Capture the cell that displays the provided text and extract its [X, Y] central coordinate. 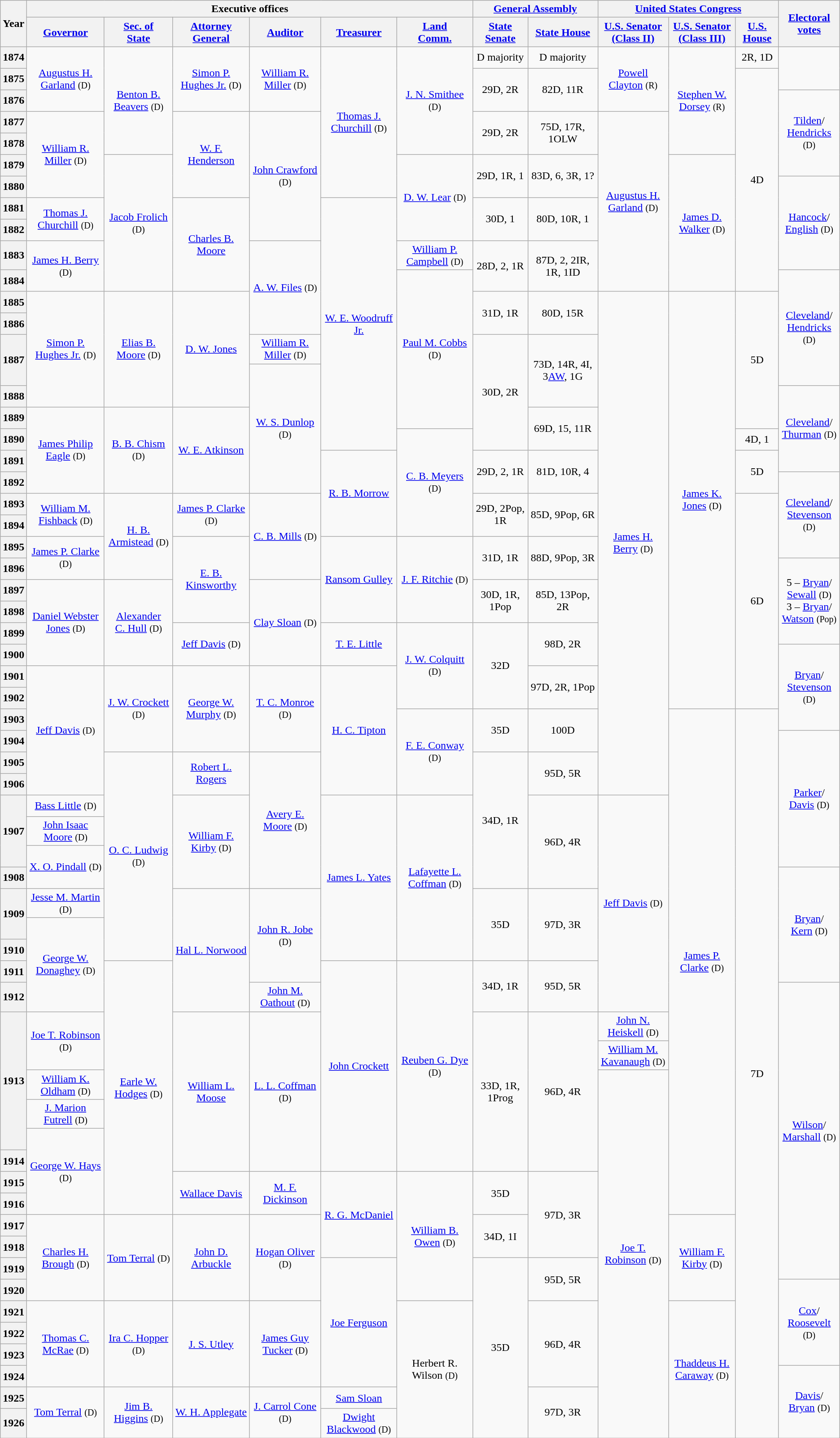
Thomas C. McRae (D) [66, 1344]
Thomas J.Churchill (D) [359, 122]
J. W. Colquitt (D) [434, 665]
Hogan Oliver (D) [285, 1258]
Earle W. Hodges (D) [138, 1087]
1925 [13, 1398]
William P. Campbell (D) [434, 255]
H. C. Tipton [359, 730]
1926 [13, 1423]
James Guy Tucker (D) [285, 1344]
Sec. ofState [138, 32]
1892 [13, 482]
United States Congress [688, 9]
1916 [13, 1204]
88D, 9Pop, 3R [563, 558]
Joe T.Robinson (D) [633, 1253]
98D, 2R [563, 644]
100D [563, 730]
1881 [13, 208]
William M.Kavanaugh (D) [633, 1055]
4D, 1 [757, 439]
Ira C. Hopper (D) [138, 1344]
Joe Ferguson [359, 1322]
85D, 9Pop, 6R [563, 515]
W. S. Dunlop (D) [285, 428]
1902 [13, 698]
State House [563, 32]
83D, 6, 3R, 1? [563, 176]
LandComm. [434, 32]
Augustus H.Garland (D) [633, 201]
John Crockett [359, 1066]
1894 [13, 525]
1886 [13, 324]
Simon P. Hughes Jr. (D) [66, 349]
1919 [13, 1268]
Simon P.Hughes Jr. (D) [211, 79]
O. C. Ludwig (D) [138, 856]
State Senate [501, 32]
T. E. Little [359, 644]
1898 [13, 611]
John N. Heiskell (D) [633, 1026]
Clay Sloan (D) [285, 622]
General Assembly [535, 9]
1924 [13, 1376]
James L. Yates [359, 878]
W. H. Applegate [211, 1412]
Executive offices [250, 9]
Hal L. Norwood [211, 950]
1882 [13, 230]
John Isaac Moore (D) [66, 831]
1899 [13, 633]
29D, 2, 1R [501, 471]
97D, 2R, 1Pop [563, 687]
Parker/Davis (D) [809, 798]
1893 [13, 504]
1922 [13, 1333]
1920 [13, 1290]
Paul M. Cobbs (D) [434, 349]
J. Marion Futrell (D) [66, 1113]
Jacob Frolich (D) [138, 223]
Thomas J. Churchill (D) [66, 219]
W. E. Atkinson [211, 450]
1885 [13, 302]
T. C. Monroe (D) [285, 708]
George W. Hays (D) [66, 1171]
1921 [13, 1311]
5 – Bryan/Sewall (D) 3 – Bryan/Watson (Pop) [809, 601]
X. O. Pindall (D) [66, 867]
James H.Berry (D) [633, 543]
1912 [13, 997]
J. S. Utley [211, 1344]
80D, 10R, 1 [563, 219]
Davis/Bryan (D) [809, 1402]
1923 [13, 1354]
C. B. Mills (D) [285, 536]
Herbert R. Wilson (D) [434, 1369]
A. W. Files (D) [285, 287]
Jesse M. Martin (D) [66, 903]
J. F. Ritchie (D) [434, 579]
William M. Fishback (D) [66, 515]
Charles H. Brough (D) [66, 1258]
1877 [13, 122]
1915 [13, 1182]
James K.Jones (D) [702, 500]
William L. Moose [211, 1091]
1878 [13, 144]
Bryan/Kern (D) [809, 925]
73D, 14R, 4I, 3AW, 1G [563, 371]
George W. Murphy (D) [211, 708]
AlexanderC. Hull (D) [138, 622]
1907 [13, 831]
Charles B. Moore [211, 244]
Dwight Blackwood (D) [359, 1423]
6D [757, 601]
81D, 10R, 4 [563, 471]
1880 [13, 187]
Sam Sloan [359, 1398]
Cleveland/Stevenson (D) [809, 515]
C. B. Meyers (D) [434, 482]
1890 [13, 439]
Reuben G. Dye (D) [434, 1066]
1901 [13, 676]
William K. Oldham (D) [66, 1085]
James Philip Eagle (D) [66, 450]
30D, 2R [501, 392]
Benton B.Beavers (D) [138, 101]
U.S. Senator(Class III) [702, 32]
32D [501, 665]
1883 [13, 255]
Bryan/Stevenson (D) [809, 687]
R. G. McDaniel [359, 1214]
1909 [13, 914]
7D [757, 1073]
82D, 11R [563, 90]
Elias B. Moore (D) [138, 349]
Electoral votes [809, 23]
Hancock/English (D) [809, 223]
1887 [13, 360]
28D, 2, 1R [501, 266]
F. E. Conway (D) [434, 752]
Cleveland/Thurman (D) [809, 428]
John Crawford (D) [285, 176]
1911 [13, 972]
1905 [13, 762]
Jim B. Higgins (D) [138, 1412]
Bass Little (D) [66, 805]
1896 [13, 568]
1904 [13, 741]
J. Carrol Cone (D) [285, 1412]
29D, 1R, 1 [501, 176]
B. B. Chism (D) [138, 450]
85D, 13Pop, 2R [563, 601]
1908 [13, 878]
Cleveland/Hendricks (D) [809, 328]
80D, 15R [563, 313]
John D. Arbuckle [211, 1258]
1874 [13, 57]
1897 [13, 590]
34D, 1I [501, 1236]
33D, 1R, 1Prog [501, 1091]
Wilson/Marshall (D) [809, 1130]
29D, 2Pop, 1R [501, 515]
75D, 17R, 1OLW [563, 133]
Lafayette L. Coffman (D) [434, 878]
69D, 15, 11R [563, 428]
AttorneyGeneral [211, 32]
Joe T. Robinson (D) [66, 1041]
1917 [13, 1225]
J. W. Crockett (D) [138, 708]
W. E. Woodruff Jr. [359, 324]
Avery E. Moore (D) [285, 820]
1900 [13, 655]
J. N. Smithee (D) [434, 101]
H. B. Armistead (D) [138, 536]
R. B. Morrow [359, 493]
U.S. Senator(Class II) [633, 32]
1876 [13, 101]
Stephen W.Dorsey (R) [702, 101]
Wallace Davis [211, 1193]
1910 [13, 950]
John R. Jobe (D) [285, 936]
John M. Oathout (D) [285, 997]
87D, 2, 2IR, 1R, 1ID [563, 266]
30D, 1 [501, 219]
Ransom Gulley [359, 579]
L. L. Coffman (D) [285, 1091]
1888 [13, 396]
2R, 1D [757, 57]
William B. Owen (D) [434, 1236]
Augustus H. Garland (D) [66, 79]
Thaddeus H.Caraway (D) [702, 1369]
Year [13, 23]
Treasurer [359, 32]
1918 [13, 1247]
1895 [13, 547]
1903 [13, 719]
M. F. Dickinson [285, 1193]
1889 [13, 418]
James D. Walker (D) [702, 223]
Tilden/Hendricks (D) [809, 133]
Daniel WebsterJones (D) [66, 622]
1879 [13, 165]
Powell Clayton (R) [633, 79]
1913 [13, 1081]
D. W. Lear (D) [434, 198]
E. B. Kinsworthy [211, 579]
Cox/Roosevelt (D) [809, 1322]
Governor [66, 32]
Robert L. Rogers [211, 773]
U.S. House [757, 32]
D. W. Jones [211, 349]
1914 [13, 1161]
James H. Berry (D) [66, 266]
W. F. Henderson [211, 154]
4D [757, 180]
George W. Donaghey (D) [66, 964]
Auditor [285, 32]
1891 [13, 461]
1875 [13, 79]
1884 [13, 281]
30D, 1R, 1Pop [501, 601]
1906 [13, 784]
